Extract the [x, y] coordinate from the center of the cell holding the provided text.  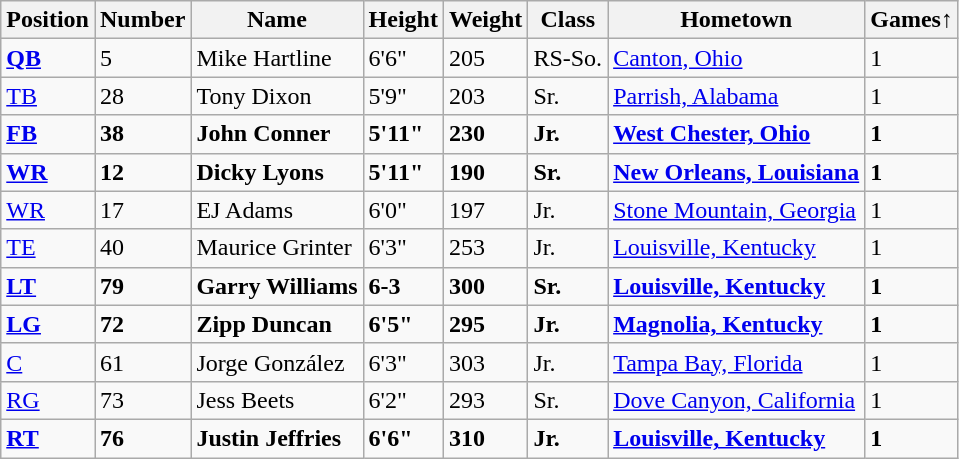
61 [142, 362]
Weight [485, 20]
5'9" [403, 96]
Stone Mountain, Georgia [736, 210]
38 [142, 134]
Hometown [736, 20]
Class [568, 20]
Name [277, 20]
72 [142, 324]
12 [142, 172]
Zipp Duncan [277, 324]
TB [48, 96]
17 [142, 210]
Jess Beets [277, 400]
205 [485, 58]
Parrish, Alabama [736, 96]
Games↑ [912, 20]
295 [485, 324]
Garry Williams [277, 286]
310 [485, 438]
New Orleans, Louisiana [736, 172]
Position [48, 20]
28 [142, 96]
Maurice Grinter [277, 248]
Canton, Ohio [736, 58]
Justin Jeffries [277, 438]
Tony Dixon [277, 96]
300 [485, 286]
Dove Canyon, California [736, 400]
FB [48, 134]
LT [48, 286]
QB [48, 58]
293 [485, 400]
73 [142, 400]
6'5" [403, 324]
Dicky Lyons [277, 172]
Tampa Bay, Florida [736, 362]
6-3 [403, 286]
230 [485, 134]
76 [142, 438]
6'2" [403, 400]
RT [48, 438]
RS-So. [568, 58]
EJ Adams [277, 210]
LG [48, 324]
40 [142, 248]
Jorge González [277, 362]
197 [485, 210]
C [48, 362]
303 [485, 362]
Mike Hartline [277, 58]
John Conner [277, 134]
Number [142, 20]
203 [485, 96]
West Chester, Ohio [736, 134]
RG [48, 400]
Height [403, 20]
5 [142, 58]
Magnolia, Kentucky [736, 324]
253 [485, 248]
TE [48, 248]
190 [485, 172]
6'0" [403, 210]
79 [142, 286]
